Pinpoint the cell where the given text exists, returning its [x, y] midpoint coordinate. 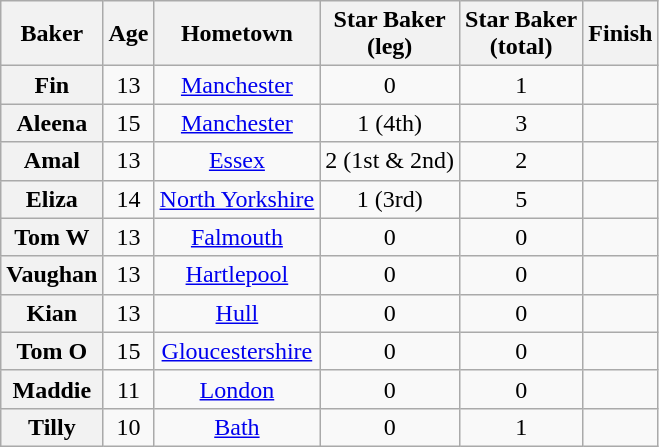
Hometown [237, 34]
Tom W [52, 237]
11 [128, 389]
Gloucestershire [237, 351]
Eliza [52, 199]
1 (3rd) [390, 199]
Vaughan [52, 275]
Star Baker(leg) [390, 34]
Essex [237, 161]
Star Baker(total) [522, 34]
Kian [52, 313]
Amal [52, 161]
Age [128, 34]
Maddie [52, 389]
3 [522, 123]
2 [522, 161]
2 (1st & 2nd) [390, 161]
Falmouth [237, 237]
North Yorkshire [237, 199]
Fin [52, 85]
Tom O [52, 351]
Hull [237, 313]
London [237, 389]
Bath [237, 427]
10 [128, 427]
Tilly [52, 427]
14 [128, 199]
1 (4th) [390, 123]
Hartlepool [237, 275]
Aleena [52, 123]
Baker [52, 34]
5 [522, 199]
Finish [620, 34]
